For the text-containing cell, return its midpoint in [x, y] coordinate format. 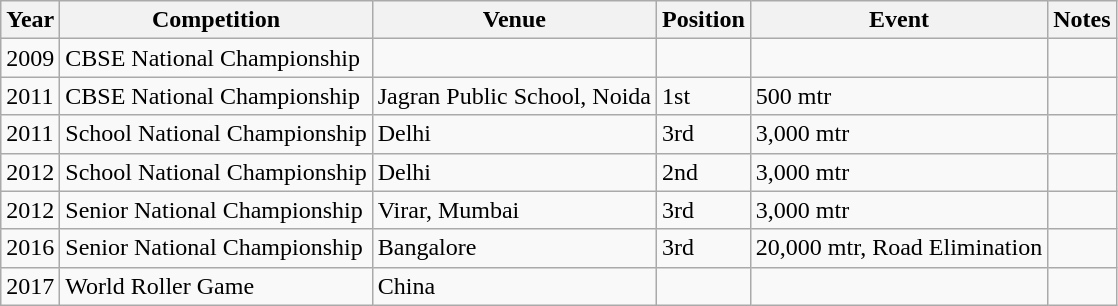
World Roller Game [216, 286]
Bangalore [514, 248]
Event [898, 20]
1st [704, 96]
China [514, 286]
2009 [30, 58]
Notes [1082, 20]
2017 [30, 286]
2nd [704, 172]
Year [30, 20]
Virar, Mumbai [514, 210]
2016 [30, 248]
500 mtr [898, 96]
20,000 mtr, Road Elimination [898, 248]
Position [704, 20]
Venue [514, 20]
Jagran Public School, Noida [514, 96]
Competition [216, 20]
